Return the (X, Y) coordinate for the center point of the cell that contains the specified text.  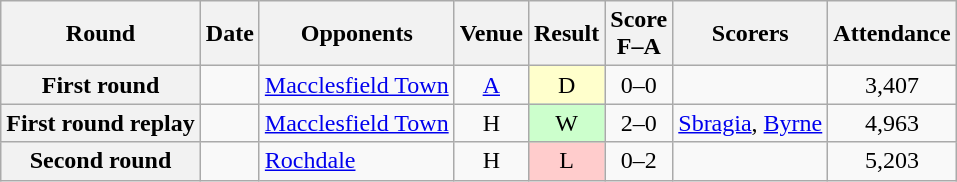
First round (101, 85)
Date (230, 34)
W (566, 123)
Scorers (750, 34)
Attendance (892, 34)
Second round (101, 161)
A (491, 85)
0–2 (639, 161)
Opponents (356, 34)
4,963 (892, 123)
Rochdale (356, 161)
ScoreF–A (639, 34)
L (566, 161)
3,407 (892, 85)
Sbragia, Byrne (750, 123)
2–0 (639, 123)
5,203 (892, 161)
Venue (491, 34)
First round replay (101, 123)
Round (101, 34)
Result (566, 34)
D (566, 85)
0–0 (639, 85)
